Search for the cell housing the specified text and yield its (X, Y) center coordinate. 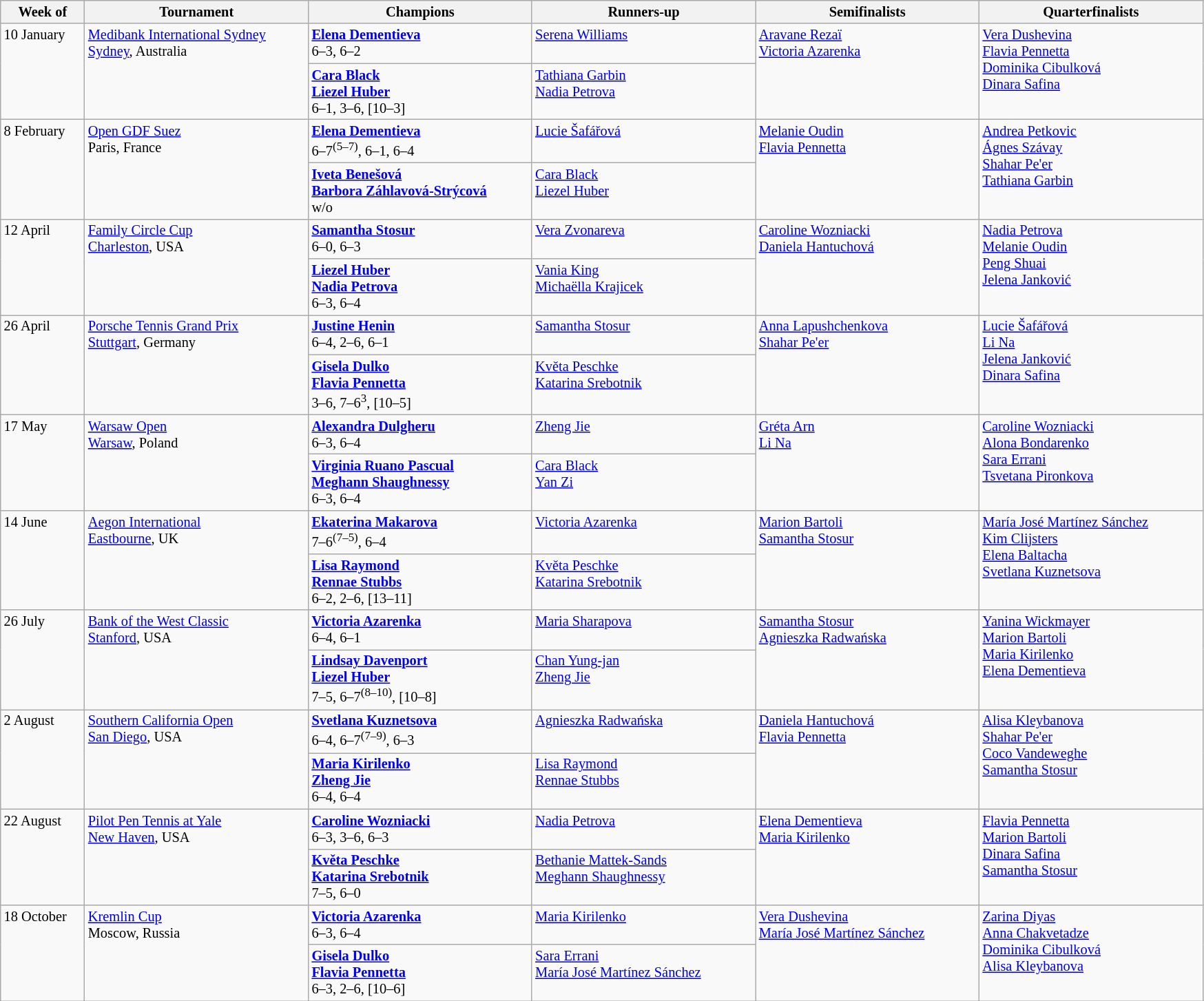
Yanina Wickmayer Marion Bartoli Maria Kirilenko Elena Dementieva (1091, 660)
Zheng Jie (643, 434)
Elena Dementieva 6–3, 6–2 (420, 43)
Liezel Huber Nadia Petrova 6–3, 6–4 (420, 287)
Alisa Kleybanova Shahar Pe'er Coco Vandeweghe Samantha Stosur (1091, 759)
Zarina Diyas Anna Chakvetadze Dominika Cibulková Alisa Kleybanova (1091, 953)
Quarterfinalists (1091, 12)
Samantha Stosur Agnieszka Radwańska (868, 660)
Vania King Michaëlla Krajicek (643, 287)
Alexandra Dulgheru 6–3, 6–4 (420, 434)
Maria Kirilenko (643, 925)
Samantha Stosur 6–0, 6–3 (420, 239)
Caroline Wozniacki Daniela Hantuchová (868, 267)
Lisa Raymond Rennae Stubbs (643, 781)
Samantha Stosur (643, 335)
Iveta Benešová Barbora Záhlavová-Strýcováw/o (420, 191)
26 July (43, 660)
Victoria Azarenka 6–4, 6–1 (420, 630)
2 August (43, 759)
Cara Black Liezel Huber (643, 191)
Cara Black Liezel Huber 6–1, 3–6, [10–3] (420, 92)
Chan Yung-jan Zheng Jie (643, 679)
Serena Williams (643, 43)
Runners-up (643, 12)
Virginia Ruano Pascual Meghann Shaughnessy 6–3, 6–4 (420, 483)
Gisela Dulko Flavia Pennetta 3–6, 7–63, [10–5] (420, 384)
Flavia Pennetta Marion Bartoli Dinara Safina Samantha Stosur (1091, 856)
Southern California Open San Diego, USA (197, 759)
Porsche Tennis Grand Prix Stuttgart, Germany (197, 365)
Sara Errani María José Martínez Sánchez (643, 973)
Justine Henin 6–4, 2–6, 6–1 (420, 335)
Vera Zvonareva (643, 239)
Cara Black Yan Zi (643, 483)
Bethanie Mattek-Sands Meghann Shaughnessy (643, 877)
14 June (43, 560)
10 January (43, 72)
Semifinalists (868, 12)
Champions (420, 12)
Svetlana Kuznetsova 6–4, 6–7(7–9), 6–3 (420, 731)
Medibank International Sydney Sydney, Australia (197, 72)
Nadia Petrova Melanie Oudin Peng Shuai Jelena Janković (1091, 267)
Tathiana Garbin Nadia Petrova (643, 92)
22 August (43, 856)
Vera Dushevina María José Martínez Sánchez (868, 953)
26 April (43, 365)
Maria Sharapova (643, 630)
Caroline Wozniacki6–3, 3–6, 6–3 (420, 829)
Caroline Wozniacki Alona Bondarenko Sara Errani Tsvetana Pironkova (1091, 463)
Bank of the West Classic Stanford, USA (197, 660)
Gréta Arn Li Na (868, 463)
Aegon InternationalEastbourne, UK (197, 560)
Nadia Petrova (643, 829)
Andrea Petkovic Ágnes Szávay Shahar Pe'er Tathiana Garbin (1091, 169)
Pilot Pen Tennis at Yale New Haven, USA (197, 856)
Lisa Raymond Rennae Stubbs 6–2, 2–6, [13–11] (420, 582)
Vera Dushevina Flavia Pennetta Dominika Cibulková Dinara Safina (1091, 72)
Melanie Oudin Flavia Pennetta (868, 169)
Warsaw Open Warsaw, Poland (197, 463)
Lucie Šafářová (643, 140)
Marion Bartoli Samantha Stosur (868, 560)
Kremlin Cup Moscow, Russia (197, 953)
Daniela Hantuchová Flavia Pennetta (868, 759)
Family Circle Cup Charleston, USA (197, 267)
Tournament (197, 12)
Elena Dementieva Maria Kirilenko (868, 856)
María José Martínez Sánchez Kim Clijsters Elena Baltacha Svetlana Kuznetsova (1091, 560)
Anna Lapushchenkova Shahar Pe'er (868, 365)
8 February (43, 169)
Lindsay Davenport Liezel Huber7–5, 6–7(8–10), [10–8] (420, 679)
Gisela Dulko Flavia Pennetta6–3, 2–6, [10–6] (420, 973)
Maria Kirilenko Zheng Jie 6–4, 6–4 (420, 781)
Lucie Šafářová Li Na Jelena Janković Dinara Safina (1091, 365)
Open GDF Suez Paris, France (197, 169)
Week of (43, 12)
18 October (43, 953)
Agnieszka Radwańska (643, 731)
Elena Dementieva 6–7(5–7), 6–1, 6–4 (420, 140)
Ekaterina Makarova 7–6(7–5), 6–4 (420, 531)
Victoria Azarenka6–3, 6–4 (420, 925)
Květa Peschke Katarina Srebotnik 7–5, 6–0 (420, 877)
12 April (43, 267)
Victoria Azarenka (643, 531)
17 May (43, 463)
Aravane Rezaï Victoria Azarenka (868, 72)
